Detect which cell encompasses the target text, then output its [x, y] center coordinate. 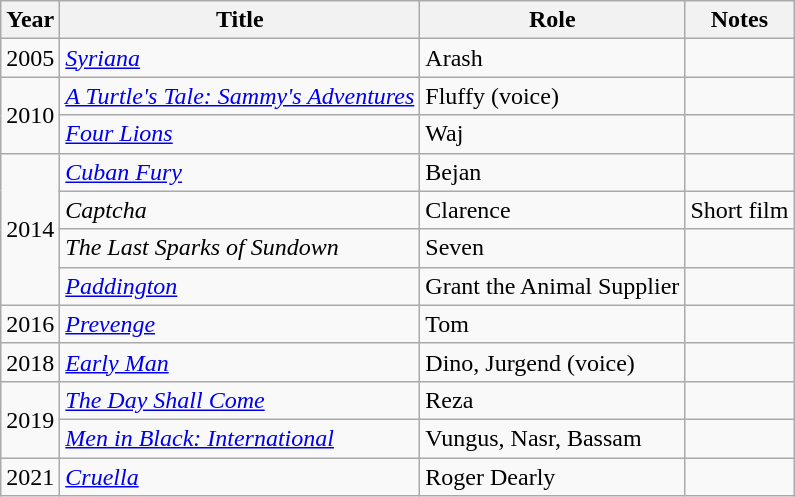
Clarence [552, 210]
2016 [30, 324]
Grant the Animal Supplier [552, 286]
2014 [30, 229]
Role [552, 20]
Notes [740, 20]
Early Man [240, 362]
Roger Dearly [552, 477]
Reza [552, 400]
The Day Shall Come [240, 400]
Year [30, 20]
Men in Black: International [240, 438]
Arash [552, 58]
Short film [740, 210]
2010 [30, 115]
Syriana [240, 58]
A Turtle's Tale: Sammy's Adventures [240, 96]
Cuban Fury [240, 172]
Title [240, 20]
Captcha [240, 210]
2005 [30, 58]
Cruella [240, 477]
The Last Sparks of Sundown [240, 248]
Fluffy (voice) [552, 96]
Seven [552, 248]
Vungus, Nasr, Bassam [552, 438]
Paddington [240, 286]
Prevenge [240, 324]
Waj [552, 134]
Tom [552, 324]
2018 [30, 362]
2019 [30, 419]
2021 [30, 477]
Four Lions [240, 134]
Dino, Jurgend (voice) [552, 362]
Bejan [552, 172]
